Extract the (X, Y) coordinate from the center of the cell holding the provided text.  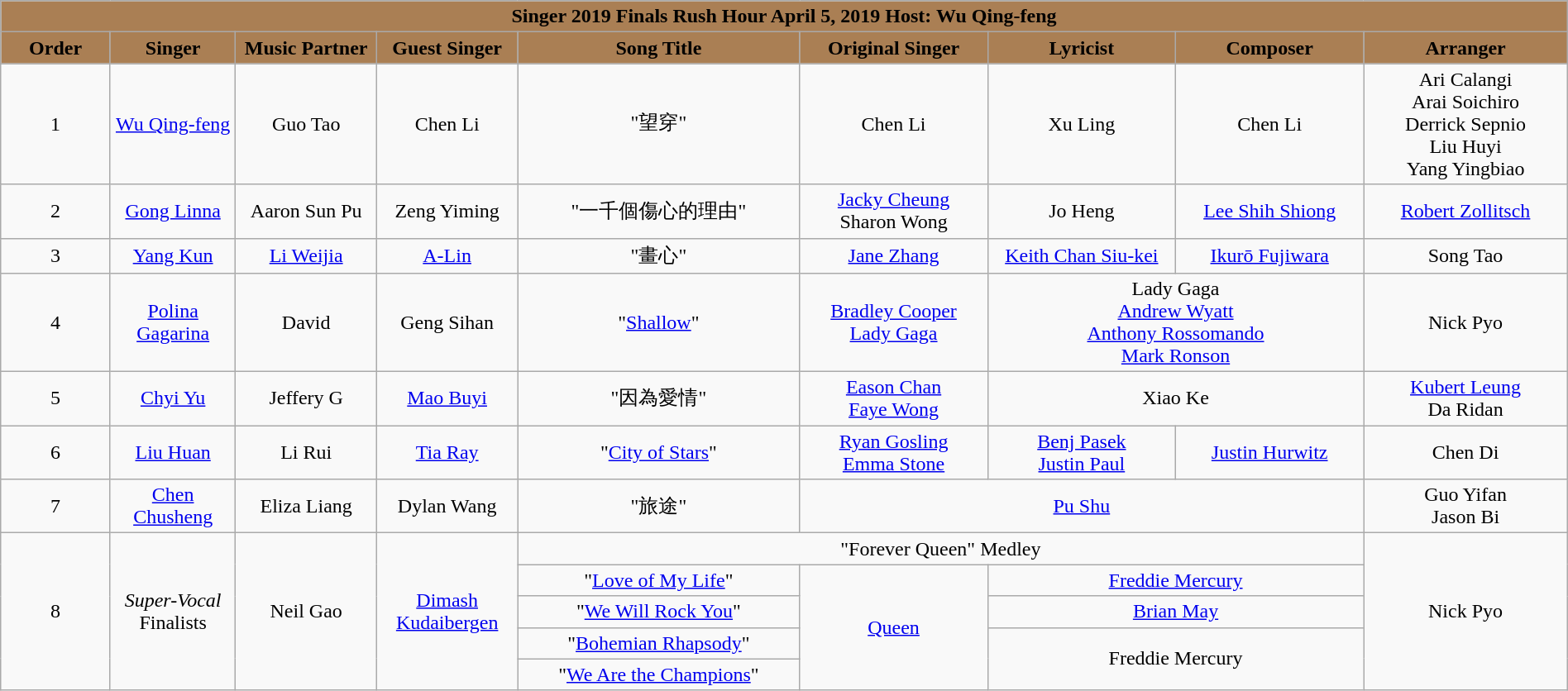
Eason ChanFaye Wong (893, 398)
Eliza Liang (306, 506)
Kubert LeungDa Ridan (1465, 398)
Pu Shu (1082, 506)
Chen Chusheng (173, 506)
Song Tao (1465, 256)
Jane Zhang (893, 256)
Brian May (1176, 612)
Chyi Yu (173, 398)
Yang Kun (173, 256)
Keith Chan Siu-kei (1082, 256)
3 (56, 256)
Dylan Wang (447, 506)
Mao Buyi (447, 398)
6 (56, 453)
2 (56, 212)
Super-Vocal Finalists (173, 612)
Liu Huan (173, 453)
Lady GagaAndrew WyattAnthony RossomandoMark Ronson (1176, 322)
Arranger (1465, 48)
Justin Hurwitz (1270, 453)
Jeffery G (306, 398)
Geng Sihan (447, 322)
David (306, 322)
7 (56, 506)
Tia Ray (447, 453)
"We Will Rock You" (658, 612)
Xiao Ke (1176, 398)
Li Rui (306, 453)
Gong Linna (173, 212)
"We Are the Champions" (658, 674)
Jacky CheungSharon Wong (893, 212)
Order (56, 48)
4 (56, 322)
Bradley CooperLady Gaga (893, 322)
Lee Shih Shiong (1270, 212)
Composer (1270, 48)
Song Title (658, 48)
"一千個傷心的理由" (658, 212)
"旅途" (658, 506)
Dimash Kudaibergen (447, 612)
"City of Stars" (658, 453)
8 (56, 612)
Li Weijia (306, 256)
"畫心" (658, 256)
"Love of My Life" (658, 580)
Aaron Sun Pu (306, 212)
Lyricist (1082, 48)
Ryan GoslingEmma Stone (893, 453)
"Bohemian Rhapsody" (658, 643)
Polina Gagarina (173, 322)
Singer (173, 48)
Guest Singer (447, 48)
1 (56, 124)
Jo Heng (1082, 212)
"Forever Queen" Medley (941, 549)
A-Lin (447, 256)
Ari CalangiArai SoichiroDerrick SepnioLiu HuyiYang Yingbiao (1465, 124)
"因為愛情" (658, 398)
Wu Qing-feng (173, 124)
Benj PasekJustin Paul (1082, 453)
Original Singer (893, 48)
Queen (893, 627)
Music Partner (306, 48)
Guo Tao (306, 124)
Zeng Yiming (447, 212)
5 (56, 398)
Neil Gao (306, 612)
Guo YifanJason Bi (1465, 506)
Robert Zollitsch (1465, 212)
"Shallow" (658, 322)
Singer 2019 Finals Rush Hour April 5, 2019 Host: Wu Qing-feng (784, 17)
Chen Di (1465, 453)
Ikurō Fujiwara (1270, 256)
"望穿" (658, 124)
Xu Ling (1082, 124)
